Pinpoint the cell where the given text exists, returning its (X, Y) midpoint coordinate. 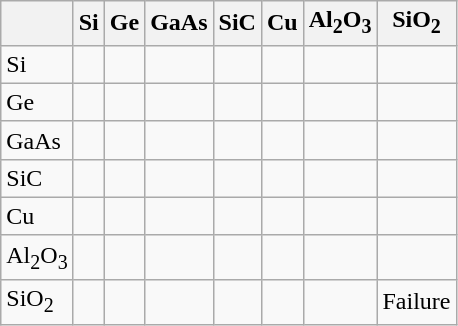
Failure (416, 302)
